Extract the (X, Y) coordinate from the center of the cell holding the provided text.  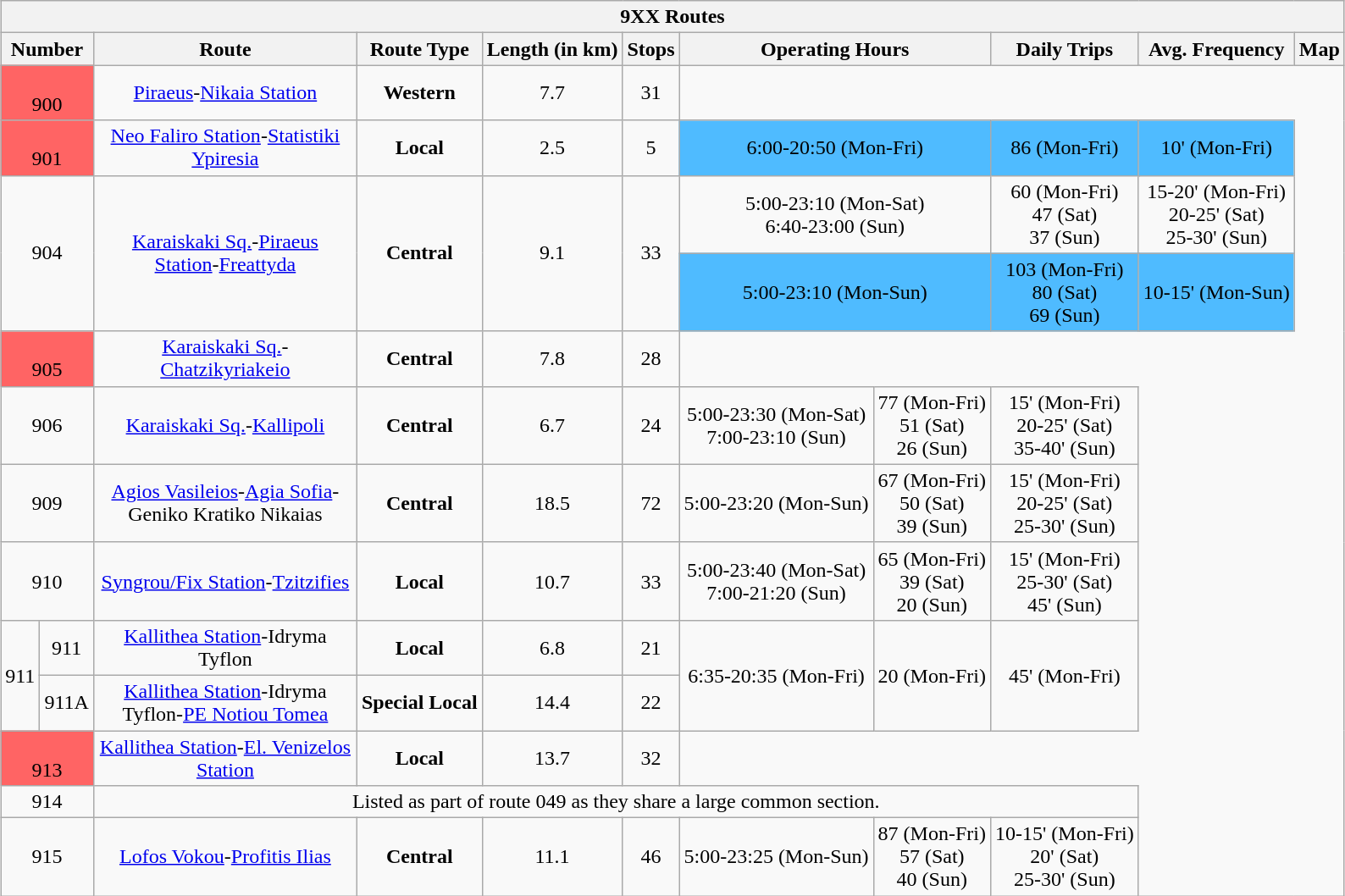
904 (47, 253)
22 (650, 703)
65 (Mon-Fri)39 (Sat)20 (Sun) (932, 581)
Special Local (419, 703)
6.7 (552, 425)
21 (650, 647)
913 (47, 757)
5:00-23:25 (Mon-Sun) (776, 857)
10-15' (Mon-Sun) (1216, 292)
914 (47, 802)
Syngrou/Fix Station-Tzitzifies (225, 581)
Avg. Frequency (1216, 49)
14.4 (552, 703)
Route Type (419, 49)
86 (Mon-Fri) (1064, 147)
Neo Faliro Station-Statistiki Ypiresia (225, 147)
Operating Hours (835, 49)
7.8 (552, 359)
9XX Routes (672, 17)
2.5 (552, 147)
905 (47, 359)
67 (Mon-Fri)50 (Sat)39 (Sun) (932, 503)
Kallithea Station-El. Venizelos Station (225, 757)
6:00-20:50 (Mon-Fri) (835, 147)
5:00-23:40 (Mon-Sat)7:00-21:20 (Sun) (776, 581)
901 (47, 147)
72 (650, 503)
32 (650, 757)
Karaiskaki Sq.-Chatzikyriakeio (225, 359)
10.7 (552, 581)
103 (Mon-Fri)80 (Sat)69 (Sun) (1064, 292)
28 (650, 359)
31 (650, 93)
Number (47, 49)
911A (67, 703)
24 (650, 425)
5 (650, 147)
Daily Trips (1064, 49)
9.1 (552, 253)
10' (Mon-Fri) (1216, 147)
10-15' (Mon-Fri)20' (Sat)25-30' (Sun) (1064, 857)
909 (47, 503)
Stops (650, 49)
20 (Mon-Fri) (932, 675)
5:00-23:10 (Mon-Sat)6:40-23:00 (Sun) (835, 214)
Karaiskaki Sq.-Kallipoli (225, 425)
Agios Vasileios-Agia Sofia-Geniko Kratiko Nikaias (225, 503)
11.1 (552, 857)
Piraeus-Nikaia Station (225, 93)
45' (Mon-Fri) (1064, 675)
900 (47, 93)
77 (Mon-Fri)51 (Sat)26 (Sun) (932, 425)
13.7 (552, 757)
15' (Mon-Fri)25-30' (Sat)45' (Sun) (1064, 581)
5:00-23:30 (Mon-Sat)7:00-23:10 (Sun) (776, 425)
15' (Mon-Fri)20-25' (Sat)35-40' (Sun) (1064, 425)
Listed as part of route 049 as they share a large common section. (616, 802)
6.8 (552, 647)
910 (47, 581)
7.7 (552, 93)
Map (1320, 49)
5:00-23:10 (Mon-Sun) (835, 292)
Kallithea Station-Idryma Tyflon-PE Notiou Tomea (225, 703)
Lofos Vokou-Profitis Ilias (225, 857)
60 (Mon-Fri)47 (Sat)37 (Sun) (1064, 214)
46 (650, 857)
915 (47, 857)
Western (419, 93)
Length (in km) (552, 49)
906 (47, 425)
5:00-23:20 (Mon-Sun) (776, 503)
18.5 (552, 503)
15' (Mon-Fri)20-25' (Sat)25-30' (Sun) (1064, 503)
6:35-20:35 (Mon-Fri) (776, 675)
Karaiskaki Sq.-Piraeus Station-Freattyda (225, 253)
Kallithea Station-Idryma Tyflon (225, 647)
Route (225, 49)
87 (Mon-Fri)57 (Sat)40 (Sun) (932, 857)
15-20' (Mon-Fri)20-25' (Sat)25-30' (Sun) (1216, 214)
